Return the (X, Y) coordinate for the center point of the cell that contains the specified text.  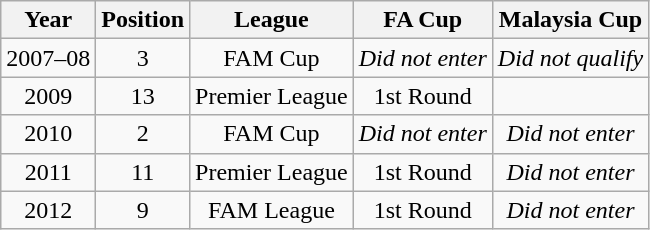
2012 (48, 210)
2 (143, 134)
Year (48, 20)
Malaysia Cup (570, 20)
Did not qualify (570, 58)
League (272, 20)
2009 (48, 96)
13 (143, 96)
Position (143, 20)
2010 (48, 134)
FAM League (272, 210)
11 (143, 172)
2007–08 (48, 58)
2011 (48, 172)
3 (143, 58)
FA Cup (422, 20)
9 (143, 210)
